Determine the [X, Y] coordinate at the center of the cell enclosing the given text.  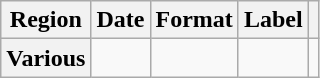
Format [194, 20]
Various [46, 58]
Label [273, 20]
Date [120, 20]
Region [46, 20]
